Provide the [X, Y] coordinate of the cell's center where the given text is located.  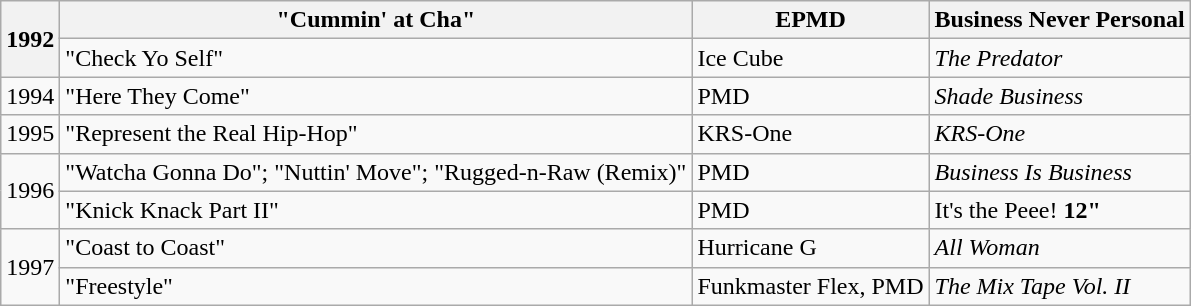
Funkmaster Flex, PMD [810, 286]
"Cummin' at Cha" [376, 20]
"Knick Knack Part II" [376, 210]
1995 [30, 134]
"Freestyle" [376, 286]
"Here They Come" [376, 96]
"Check Yo Self" [376, 58]
The Predator [1060, 58]
Ice Cube [810, 58]
Business Is Business [1060, 172]
It's the Peee! 12" [1060, 210]
1992 [30, 39]
"Coast to Coast" [376, 248]
Business Never Personal [1060, 20]
All Woman [1060, 248]
1997 [30, 267]
Shade Business [1060, 96]
EPMD [810, 20]
Hurricane G [810, 248]
The Mix Tape Vol. II [1060, 286]
1996 [30, 191]
"Watcha Gonna Do"; "Nuttin' Move"; "Rugged-n-Raw (Remix)" [376, 172]
"Represent the Real Hip-Hop" [376, 134]
1994 [30, 96]
